Locate the cell with the specified text and output its [X, Y] center coordinate. 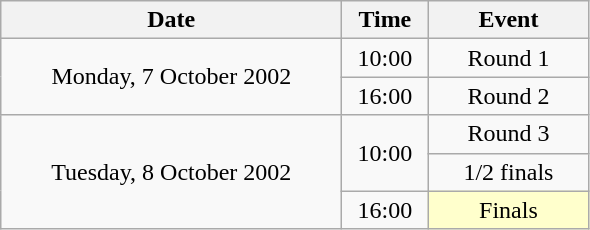
Finals [508, 210]
Round 2 [508, 96]
Time [385, 20]
Round 1 [508, 58]
Round 3 [508, 134]
Date [172, 20]
1/2 finals [508, 172]
Tuesday, 8 October 2002 [172, 172]
Monday, 7 October 2002 [172, 77]
Event [508, 20]
